From the cell containing the given text, extract its center point as [x, y] coordinate. 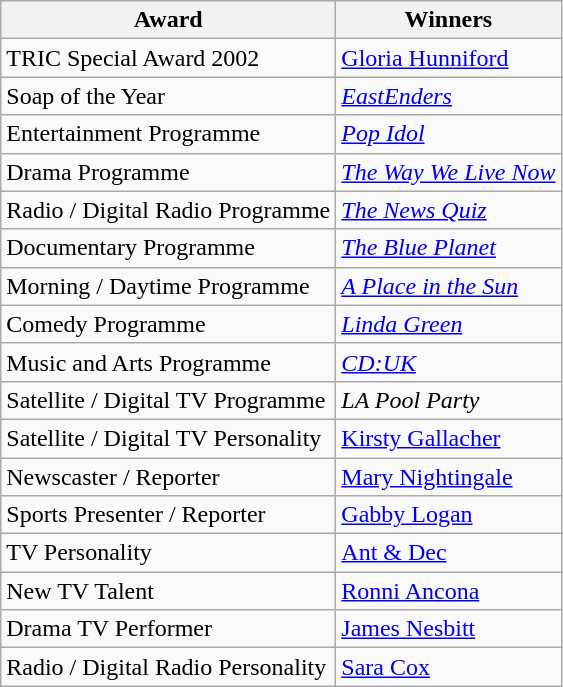
TV Personality [168, 553]
CD:UK [448, 362]
Documentary Programme [168, 248]
Morning / Daytime Programme [168, 286]
Ant & Dec [448, 553]
Ronni Ancona [448, 591]
Winners [448, 20]
Kirsty Gallacher [448, 438]
LA Pool Party [448, 400]
Radio / Digital Radio Personality [168, 667]
Entertainment Programme [168, 134]
Award [168, 20]
Newscaster / Reporter [168, 477]
Gloria Hunniford [448, 58]
Satellite / Digital TV Programme [168, 400]
Sports Presenter / Reporter [168, 515]
Comedy Programme [168, 324]
Satellite / Digital TV Personality [168, 438]
Radio / Digital Radio Programme [168, 210]
New TV Talent [168, 591]
Linda Green [448, 324]
Gabby Logan [448, 515]
Drama TV Performer [168, 629]
TRIC Special Award 2002 [168, 58]
Music and Arts Programme [168, 362]
A Place in the Sun [448, 286]
James Nesbitt [448, 629]
Mary Nightingale [448, 477]
The Way We Live Now [448, 172]
Sara Cox [448, 667]
Pop Idol [448, 134]
Soap of the Year [168, 96]
EastEnders [448, 96]
The Blue Planet [448, 248]
Drama Programme [168, 172]
The News Quiz [448, 210]
